Detect which cell encompasses the target text, then output its (x, y) center coordinate. 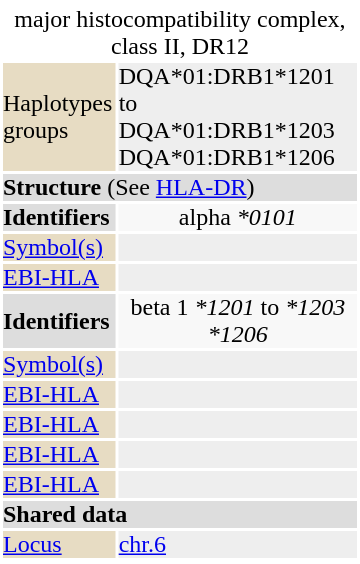
Shared data (180, 514)
DQA*01:DRB1*1201 to DQA*01:DRB1*1203 DQA*01:DRB1*1206 (238, 117)
chr.6 (238, 544)
Locus (60, 544)
beta 1 *1201 to *1203 *1206 (238, 321)
alpha *0101 (238, 218)
major histocompatibility complex, class II, DR12 (180, 33)
Haplotypes groups (60, 117)
Structure (See HLA-DR) (180, 188)
